Provide the [X, Y] coordinate of the cell's center where the given text is located.  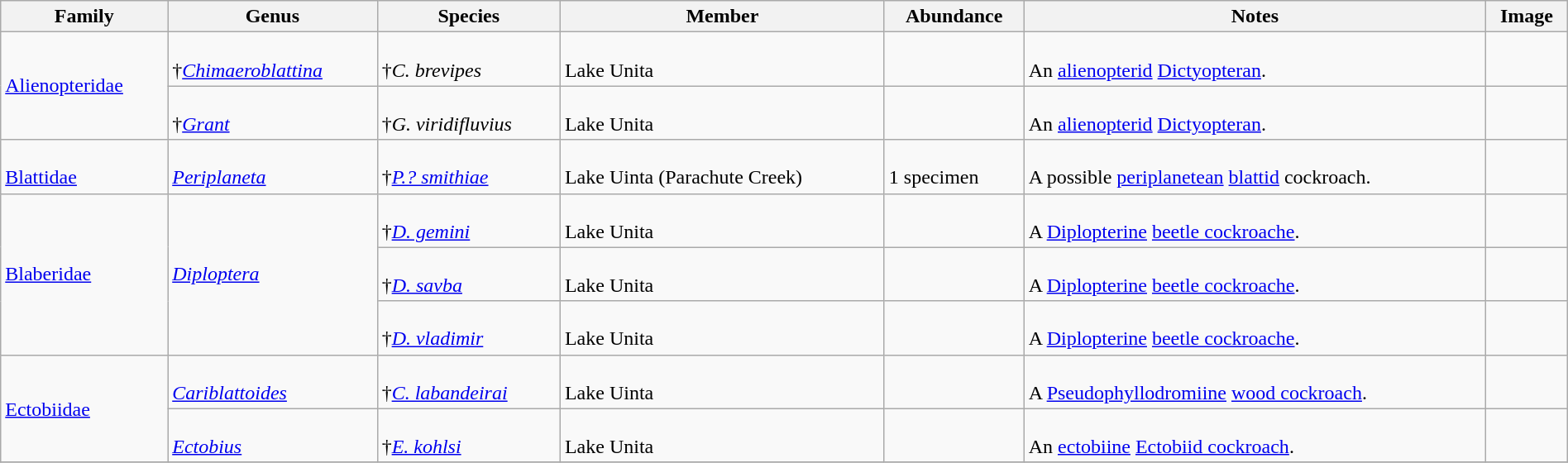
A Pseudophyllodromiine wood cockroach. [1255, 382]
†G. viridifluvius [468, 112]
†D. gemini [468, 220]
†D. savba [468, 274]
†E. kohlsi [468, 435]
Blattidae [84, 167]
Alienopteridae [84, 86]
†Chimaeroblattina [273, 60]
Periplaneta [273, 167]
Blaberidae [84, 274]
Diploptera [273, 274]
Member [722, 17]
Image [1527, 17]
An ectobiine Ectobiid cockroach. [1255, 435]
†D. vladimir [468, 327]
†C. brevipes [468, 60]
Species [468, 17]
Ectobiidae [84, 408]
†Grant [273, 112]
A possible periplanetean blattid cockroach. [1255, 167]
Lake Uinta (Parachute Creek) [722, 167]
Cariblattoides [273, 382]
Lake Uinta [722, 382]
Notes [1255, 17]
Family [84, 17]
Abundance [954, 17]
†C. labandeirai [468, 382]
Genus [273, 17]
1 specimen [954, 167]
†P.? smithiae [468, 167]
Ectobius [273, 435]
